Detect which cell encompasses the target text, then output its [X, Y] center coordinate. 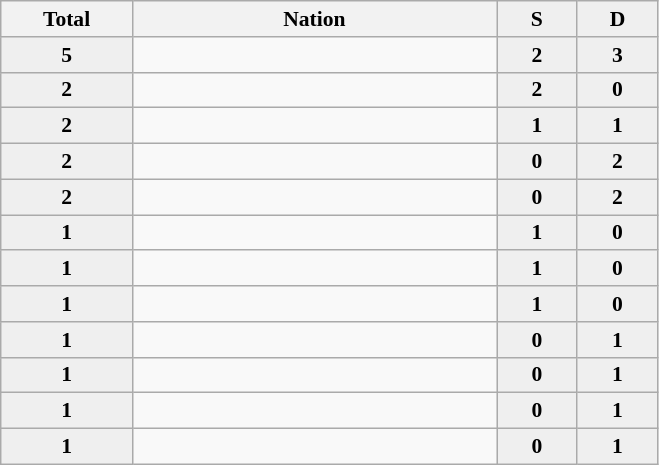
Nation [314, 19]
5 [67, 55]
3 [618, 55]
Total [67, 19]
S [536, 19]
D [618, 19]
